Locate the cell with the specified text and output its (X, Y) center coordinate. 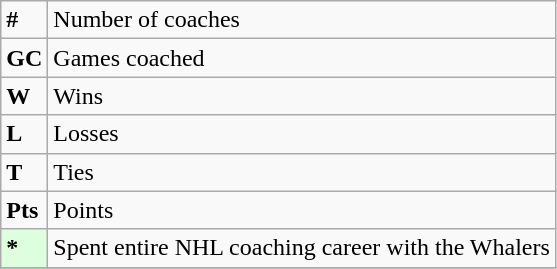
Number of coaches (302, 20)
Ties (302, 172)
Losses (302, 134)
Wins (302, 96)
T (24, 172)
Spent entire NHL coaching career with the Whalers (302, 248)
Points (302, 210)
L (24, 134)
Pts (24, 210)
GC (24, 58)
# (24, 20)
W (24, 96)
Games coached (302, 58)
* (24, 248)
